From the cell containing the given text, extract its center point as (X, Y) coordinate. 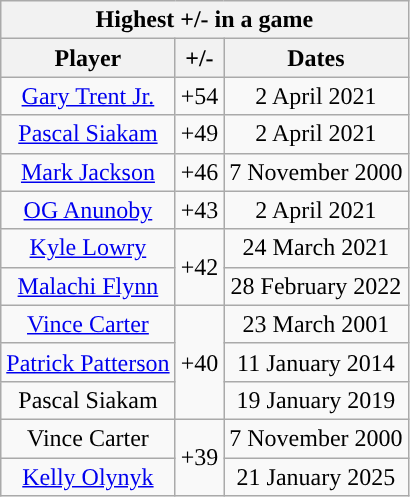
11 January 2014 (316, 362)
+46 (200, 172)
+49 (200, 134)
Player (88, 58)
19 January 2019 (316, 400)
+42 (200, 267)
Dates (316, 58)
Patrick Patterson (88, 362)
+40 (200, 362)
Kyle Lowry (88, 248)
+54 (200, 96)
28 February 2022 (316, 286)
+43 (200, 210)
23 March 2001 (316, 324)
OG Anunoby (88, 210)
Kelly Olynyk (88, 477)
24 March 2021 (316, 248)
Gary Trent Jr. (88, 96)
21 January 2025 (316, 477)
Highest +/- in a game (204, 20)
Mark Jackson (88, 172)
+39 (200, 457)
Malachi Flynn (88, 286)
+/- (200, 58)
